Extract the [X, Y] coordinate from the center of the cell holding the provided text.  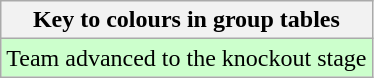
Key to colours in group tables [186, 20]
Team advanced to the knockout stage [186, 58]
